Identify which cell holds the provided text, then report its (X, Y) central coordinate. 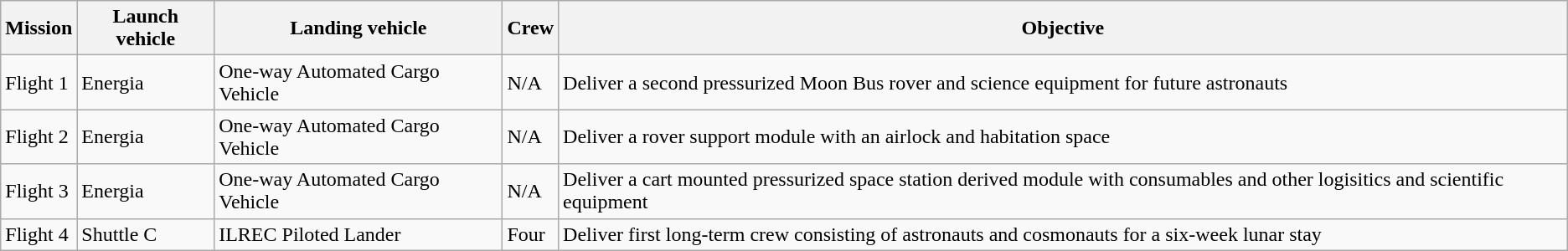
Objective (1064, 28)
Deliver a second pressurized Moon Bus rover and science equipment for future astronauts (1064, 82)
Flight 2 (39, 137)
Flight 1 (39, 82)
Crew (531, 28)
ILREC Piloted Lander (358, 234)
Shuttle C (146, 234)
Flight 4 (39, 234)
Launch vehicle (146, 28)
Deliver a cart mounted pressurized space station derived module with consumables and other logisitics and scientific equipment (1064, 191)
Deliver first long-term crew consisting of astronauts and cosmonauts for a six-week lunar stay (1064, 234)
Mission (39, 28)
Landing vehicle (358, 28)
Deliver a rover support module with an airlock and habitation space (1064, 137)
Four (531, 234)
Flight 3 (39, 191)
